Extract the (X, Y) coordinate from the center of the cell holding the provided text.  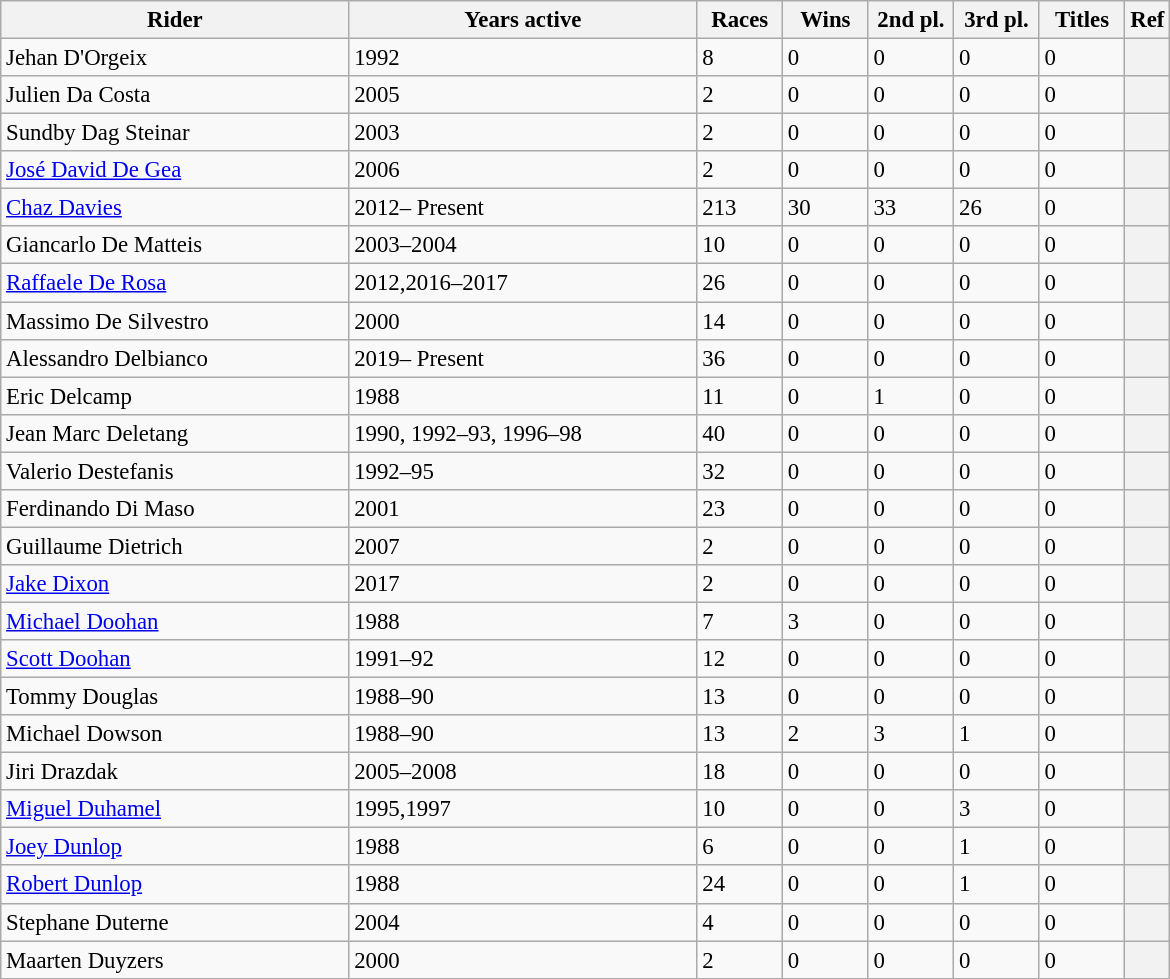
2003 (523, 133)
8 (740, 58)
30 (826, 208)
2nd pl. (911, 20)
40 (740, 433)
32 (740, 471)
Michael Dowson (175, 734)
1992–95 (523, 471)
11 (740, 396)
Titles (1082, 20)
Jiri Drazdak (175, 772)
Races (740, 20)
José David De Gea (175, 170)
2019– Present (523, 358)
Jean Marc Deletang (175, 433)
Alessandro Delbianco (175, 358)
2005–2008 (523, 772)
4 (740, 922)
Tommy Douglas (175, 697)
23 (740, 509)
Robert Dunlop (175, 885)
Julien Da Costa (175, 95)
Chaz Davies (175, 208)
24 (740, 885)
Massimo De Silvestro (175, 321)
33 (911, 208)
Eric Delcamp (175, 396)
Michael Doohan (175, 621)
2005 (523, 95)
2003–2004 (523, 245)
213 (740, 208)
Sundby Dag Steinar (175, 133)
36 (740, 358)
Giancarlo De Matteis (175, 245)
7 (740, 621)
Jehan D'Orgeix (175, 58)
3rd pl. (997, 20)
2012,2016–2017 (523, 283)
18 (740, 772)
14 (740, 321)
1991–92 (523, 659)
2012– Present (523, 208)
2007 (523, 546)
Raffaele De Rosa (175, 283)
Jake Dixon (175, 584)
2006 (523, 170)
Joey Dunlop (175, 847)
2001 (523, 509)
Years active (523, 20)
1992 (523, 58)
Stephane Duterne (175, 922)
12 (740, 659)
Miguel Duhamel (175, 809)
Scott Doohan (175, 659)
Ref (1148, 20)
Rider (175, 20)
Ferdinando Di Maso (175, 509)
Guillaume Dietrich (175, 546)
Valerio Destefanis (175, 471)
1990, 1992–93, 1996–98 (523, 433)
2017 (523, 584)
2004 (523, 922)
1995,1997 (523, 809)
Maarten Duyzers (175, 960)
Wins (826, 20)
6 (740, 847)
